Return the (x, y) coordinate for the center point of the cell that contains the specified text.  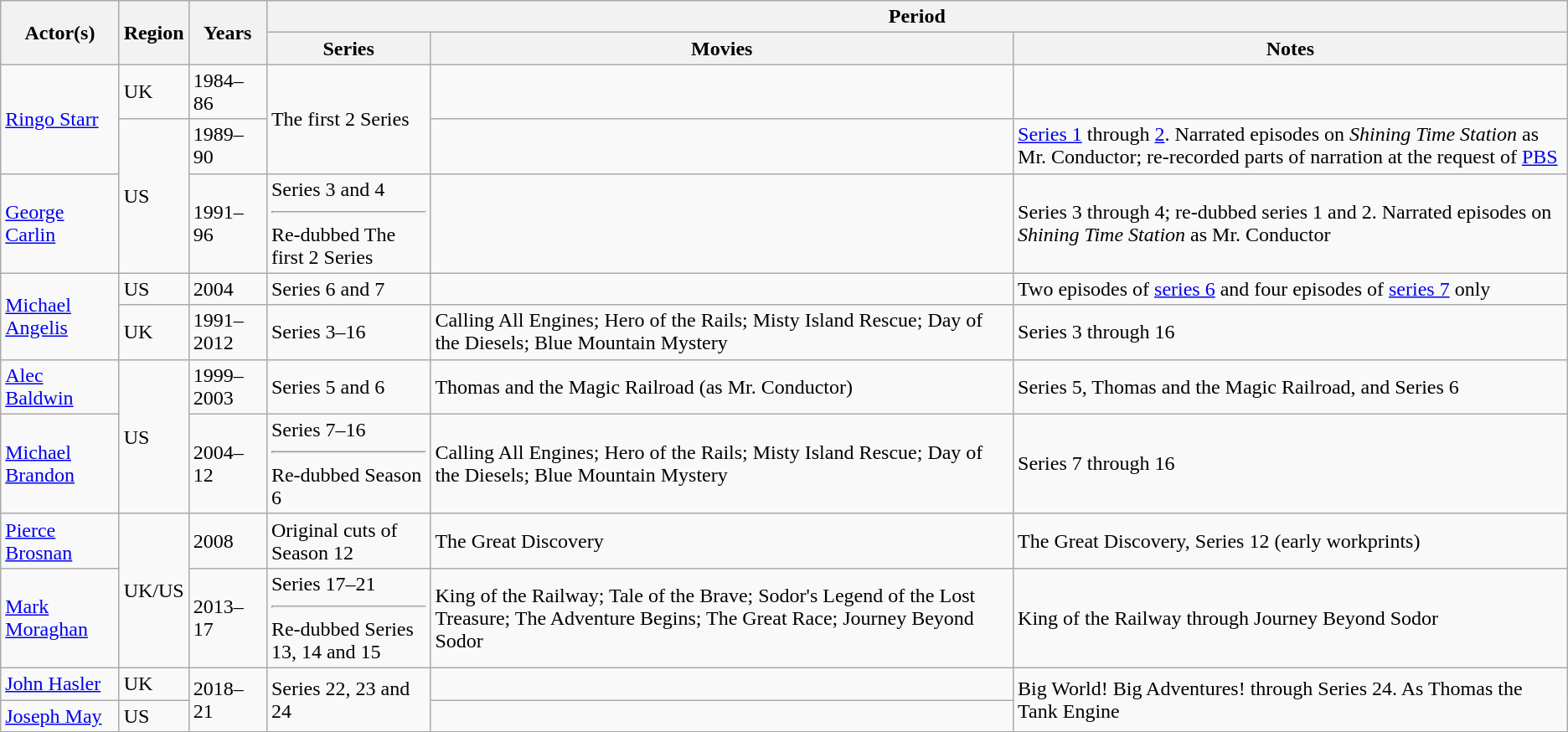
Series (348, 49)
2004 (228, 289)
Joseph May (60, 716)
Series 1 through 2. Narrated episodes on Shining Time Station as Mr. Conductor; re-recorded parts of narration at the request of PBS (1291, 146)
2004–12 (228, 464)
The first 2 Series (348, 119)
Series 5, Thomas and the Magic Railroad, and Series 6 (1291, 387)
2018–21 (228, 699)
1999–2003 (228, 387)
Series 3 and 4Re-dubbed The first 2 Series (348, 223)
1984–86 (228, 92)
Series 7–16Re-dubbed Season 6 (348, 464)
1991–2012 (228, 332)
2008 (228, 541)
Series 17–21Re-dubbed Series 13, 14 and 15 (348, 618)
Series 3–16 (348, 332)
UK/US (154, 590)
King of the Railway; Tale of the Brave; Sodor's Legend of the Lost Treasure; The Adventure Begins; The Great Race; Journey Beyond Sodor (722, 618)
George Carlin (60, 223)
King of the Railway through Journey Beyond Sodor (1291, 618)
Period (916, 17)
Years (228, 33)
Series 6 and 7 (348, 289)
2013–17 (228, 618)
Actor(s) (60, 33)
The Great Discovery (722, 541)
Series 7 through 16 (1291, 464)
Series 3 through 4; re-dubbed series 1 and 2. Narrated episodes on Shining Time Station as Mr. Conductor (1291, 223)
Alec Baldwin (60, 387)
1991–96 (228, 223)
Mark Moraghan (60, 618)
1989–90 (228, 146)
Movies (722, 49)
Region (154, 33)
Michael Angelis (60, 317)
Thomas and the Magic Railroad (as Mr. Conductor) (722, 387)
Big World! Big Adventures! through Series 24. As Thomas the Tank Engine (1291, 699)
Ringo Starr (60, 119)
The Great Discovery, Series 12 (early workprints) (1291, 541)
Pierce Brosnan (60, 541)
Series 22, 23 and 24 (348, 699)
Original cuts of Season 12 (348, 541)
Michael Brandon (60, 464)
Notes (1291, 49)
John Hasler (60, 683)
Two episodes of series 6 and four episodes of series 7 only (1291, 289)
Series 3 through 16 (1291, 332)
Series 5 and 6 (348, 387)
